Extract the [x, y] coordinate from the center of the cell holding the provided text.  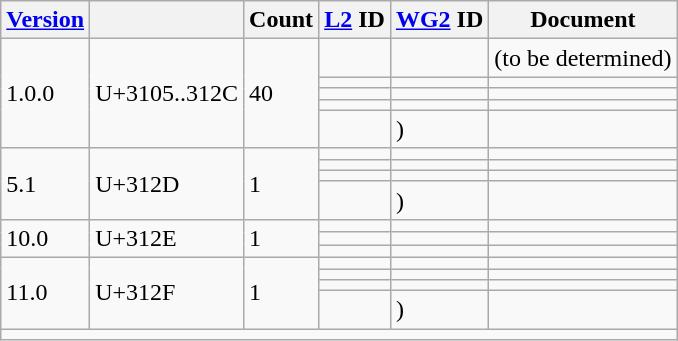
U+312E [167, 238]
U+312F [167, 292]
11.0 [46, 292]
Version [46, 20]
10.0 [46, 238]
WG2 ID [439, 20]
40 [282, 94]
Document [583, 20]
Count [282, 20]
U+312D [167, 184]
1.0.0 [46, 94]
U+3105..312C [167, 94]
(to be determined) [583, 58]
L2 ID [355, 20]
5.1 [46, 184]
